Detect which cell encompasses the target text, then output its (x, y) center coordinate. 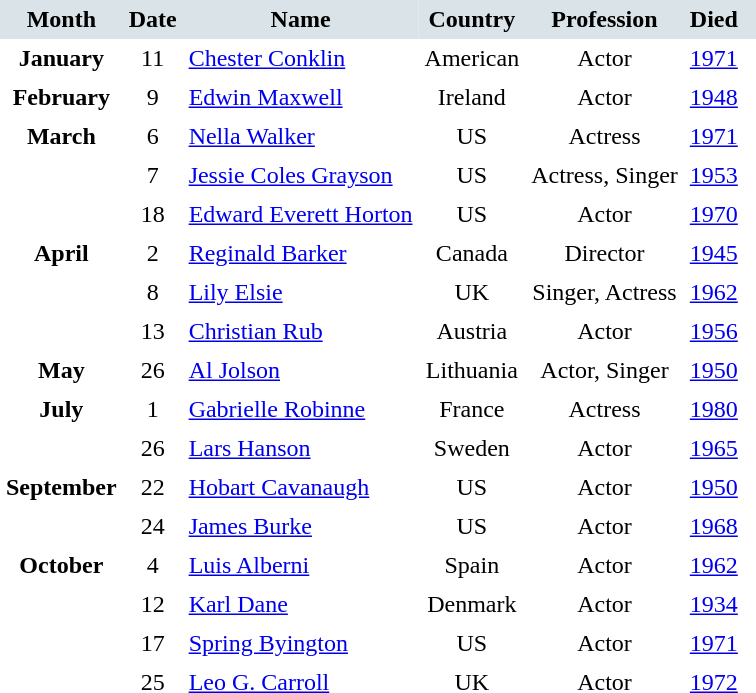
March (62, 176)
Date (153, 20)
February (62, 98)
Gabrielle Robinne (301, 410)
24 (153, 526)
Al Jolson (301, 370)
Lithuania (472, 370)
Denmark (472, 604)
18 (153, 214)
7 (153, 176)
Country (472, 20)
Profession (604, 20)
Luis Alberni (301, 566)
Hobart Cavanaugh (301, 488)
January (62, 58)
Chester Conklin (301, 58)
Spain (472, 566)
Jessie Coles Grayson (301, 176)
9 (153, 98)
Director (604, 254)
17 (153, 644)
James Burke (301, 526)
1934 (714, 604)
1956 (714, 332)
13 (153, 332)
Christian Rub (301, 332)
UK (472, 292)
1945 (714, 254)
France (472, 410)
May (62, 370)
2 (153, 254)
1 (153, 410)
Ireland (472, 98)
11 (153, 58)
Nella Walker (301, 136)
Karl Dane (301, 604)
1953 (714, 176)
Lily Elsie (301, 292)
Canada (472, 254)
July (62, 429)
4 (153, 566)
12 (153, 604)
8 (153, 292)
6 (153, 136)
Actress, Singer (604, 176)
Austria (472, 332)
Died (714, 20)
1965 (714, 448)
Actor, Singer (604, 370)
Sweden (472, 448)
1980 (714, 410)
April (62, 292)
Edward Everett Horton (301, 214)
Spring Byington (301, 644)
Name (301, 20)
1948 (714, 98)
September (62, 507)
American (472, 58)
1970 (714, 214)
Singer, Actress (604, 292)
1968 (714, 526)
Month (62, 20)
Edwin Maxwell (301, 98)
Lars Hanson (301, 448)
Reginald Barker (301, 254)
22 (153, 488)
